Pinpoint the cell where the given text exists, returning its (x, y) midpoint coordinate. 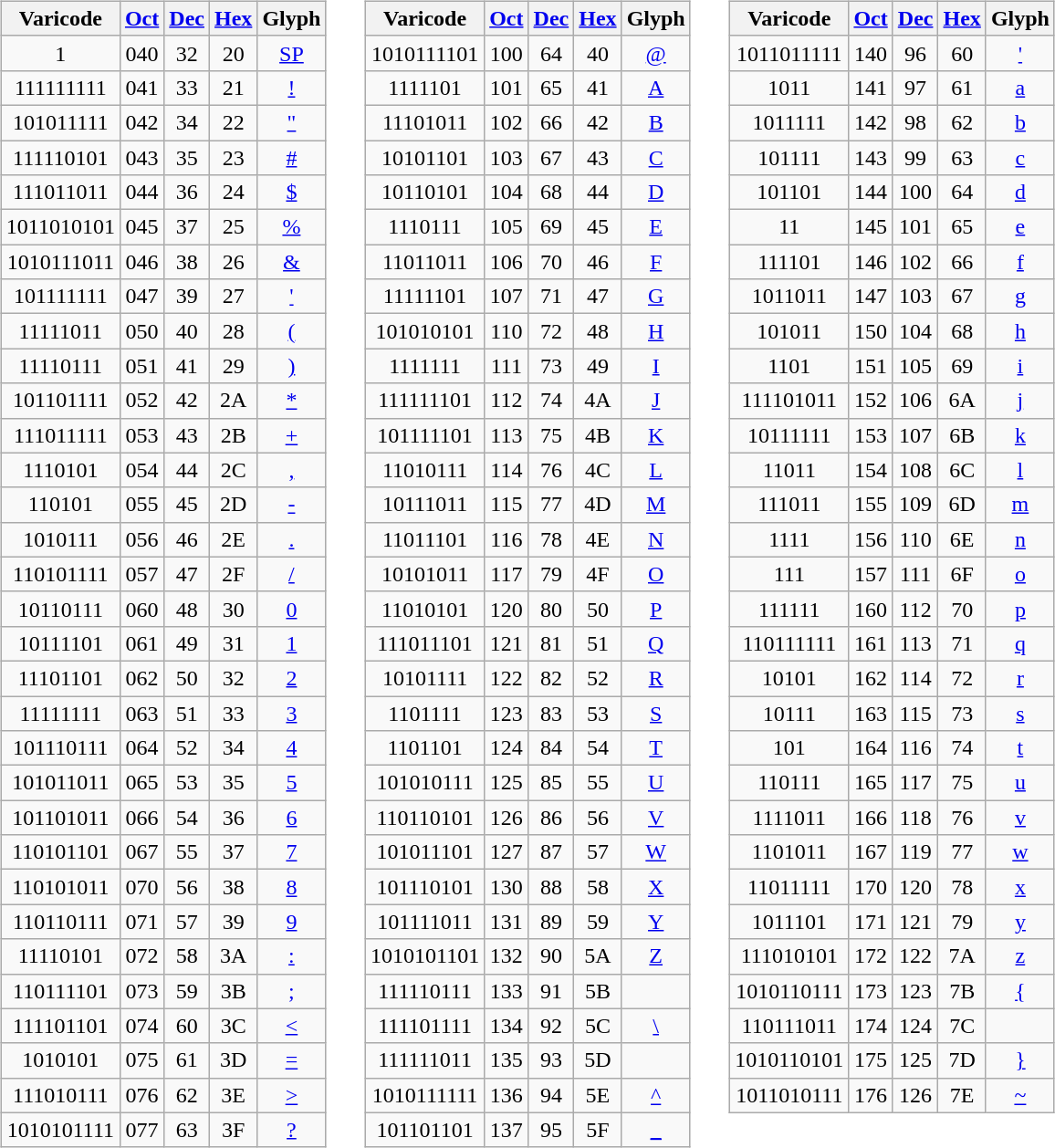
141 (871, 88)
4 (292, 748)
f (1020, 262)
175 (871, 1060)
111111111 (60, 88)
9 (292, 922)
2 (292, 678)
4F (598, 574)
89 (551, 922)
91 (551, 991)
e (1020, 227)
042 (141, 122)
90 (551, 956)
30 (234, 609)
046 (141, 262)
20 (234, 53)
88 (551, 887)
062 (141, 678)
10101011 (424, 574)
3B (234, 991)
11110111 (60, 366)
065 (141, 783)
071 (141, 922)
$ (292, 193)
073 (141, 991)
b (1020, 122)
101111011 (424, 922)
118 (915, 818)
11010111 (424, 470)
074 (141, 1026)
F (655, 262)
t (1020, 748)
( (292, 331)
Q (655, 643)
11011111 (789, 887)
x (1020, 887)
82 (551, 678)
94 (551, 1095)
? (292, 1130)
101110101 (424, 887)
} (1020, 1060)
6 (292, 818)
l (1020, 470)
066 (141, 818)
3 (292, 713)
134 (507, 1026)
101111 (789, 158)
132 (507, 956)
5D (598, 1060)
1010110101 (789, 1060)
055 (141, 505)
31 (234, 643)
163 (871, 713)
84 (551, 748)
3A (234, 956)
174 (871, 1026)
* (292, 401)
L (655, 470)
044 (141, 193)
7C (962, 1026)
10111111 (789, 435)
101101101 (424, 1130)
043 (141, 158)
/ (292, 574)
5C (598, 1026)
7E (962, 1095)
_ (655, 1130)
10110101 (424, 193)
101101111 (60, 401)
3E (234, 1095)
1011 (789, 88)
154 (871, 470)
v (1020, 818)
109 (915, 505)
j (1020, 401)
1111011 (789, 818)
6D (962, 505)
y (1020, 922)
171 (871, 922)
11010101 (424, 609)
130 (507, 887)
170 (871, 887)
1010101 (60, 1060)
136 (507, 1095)
2D (234, 505)
3C (234, 1026)
176 (871, 1095)
063 (141, 713)
101111101 (424, 435)
1101111 (424, 713)
075 (141, 1060)
n (1020, 539)
110110111 (60, 922)
w (1020, 852)
050 (141, 331)
111101111 (424, 1026)
131 (507, 922)
146 (871, 262)
167 (871, 852)
M (655, 505)
5F (598, 1130)
99 (915, 158)
^ (655, 1095)
5 (292, 783)
p (1020, 609)
111011011 (60, 193)
1101101 (424, 748)
155 (871, 505)
U (655, 783)
G (655, 297)
151 (871, 366)
23 (234, 158)
h (1020, 331)
110101 (60, 505)
2E (234, 539)
1110101 (60, 470)
6B (962, 435)
101011101 (424, 852)
< (292, 1026)
067 (141, 852)
5B (598, 991)
064 (141, 748)
061 (141, 643)
142 (871, 122)
2C (234, 470)
A (655, 88)
27 (234, 297)
127 (507, 852)
" (292, 122)
140 (871, 53)
101011111 (60, 122)
I (655, 366)
101010101 (424, 331)
28 (234, 331)
~ (1020, 1095)
101111111 (60, 297)
047 (141, 297)
7A (962, 956)
6A (962, 401)
s (1020, 713)
2A (234, 401)
86 (551, 818)
145 (871, 227)
111111011 (424, 1060)
W (655, 852)
111101101 (60, 1026)
5E (598, 1095)
0 (292, 609)
X (655, 887)
. (292, 539)
101010111 (424, 783)
111010101 (789, 956)
R (655, 678)
11111101 (424, 297)
108 (915, 470)
= (292, 1060)
077 (141, 1130)
c (1020, 158)
053 (141, 435)
045 (141, 227)
1111101 (424, 88)
1011010111 (789, 1095)
d (1020, 193)
111110101 (60, 158)
11111011 (60, 331)
111011111 (60, 435)
3F (234, 1130)
057 (141, 574)
# (292, 158)
040 (141, 53)
101011011 (60, 783)
6E (962, 539)
160 (871, 609)
a (1020, 88)
6F (962, 574)
133 (507, 991)
052 (141, 401)
85 (551, 783)
, (292, 470)
110101111 (60, 574)
O (655, 574)
119 (915, 852)
111111 (789, 609)
7 (292, 852)
26 (234, 262)
T (655, 748)
11011 (789, 470)
10111 (789, 713)
8 (292, 887)
\ (655, 1026)
S (655, 713)
N (655, 539)
152 (871, 401)
C (655, 158)
111110111 (424, 991)
072 (141, 956)
SP (292, 53)
165 (871, 783)
10110111 (60, 609)
056 (141, 539)
101101011 (60, 818)
95 (551, 1130)
k (1020, 435)
r (1020, 678)
1010111111 (424, 1095)
> (292, 1095)
110111 (789, 783)
g (1020, 297)
4C (598, 470)
110101011 (60, 887)
110111101 (60, 991)
111111101 (424, 401)
4E (598, 539)
- (292, 505)
161 (871, 643)
: (292, 956)
K (655, 435)
1101 (789, 366)
156 (871, 539)
29 (234, 366)
101110111 (60, 748)
11101101 (60, 678)
166 (871, 818)
110111111 (789, 643)
Z (655, 956)
83 (551, 713)
25 (234, 227)
24 (234, 193)
1010101111 (60, 1130)
4D (598, 505)
1011011111 (789, 53)
1111111 (424, 366)
11011011 (424, 262)
173 (871, 991)
060 (141, 609)
93 (551, 1060)
110101101 (60, 852)
051 (141, 366)
! (292, 88)
137 (507, 1130)
054 (141, 470)
Y (655, 922)
H (655, 331)
070 (141, 887)
5A (598, 956)
162 (871, 678)
4B (598, 435)
11101011 (424, 122)
10111011 (424, 505)
1110111 (424, 227)
135 (507, 1060)
D (655, 193)
1010101101 (424, 956)
@ (655, 53)
1011010101 (60, 227)
111011 (789, 505)
7D (962, 1060)
10111101 (60, 643)
1010111101 (424, 53)
) (292, 366)
11111111 (60, 713)
1010111011 (60, 262)
153 (871, 435)
10101111 (424, 678)
+ (292, 435)
111101011 (789, 401)
110110101 (424, 818)
147 (871, 297)
m (1020, 505)
101011 (789, 331)
2B (234, 435)
80 (551, 609)
3D (234, 1060)
96 (915, 53)
041 (141, 88)
1111 (789, 539)
E (655, 227)
101101 (789, 193)
{ (1020, 991)
o (1020, 574)
22 (234, 122)
172 (871, 956)
u (1020, 783)
11110101 (60, 956)
97 (915, 88)
143 (871, 158)
1011101 (789, 922)
10101101 (424, 158)
1010110111 (789, 991)
B (655, 122)
98 (915, 122)
1010111 (60, 539)
% (292, 227)
1101011 (789, 852)
81 (551, 643)
111011101 (424, 643)
2F (234, 574)
110111011 (789, 1026)
11011101 (424, 539)
164 (871, 748)
; (292, 991)
157 (871, 574)
92 (551, 1026)
87 (551, 852)
144 (871, 193)
J (655, 401)
1011011 (789, 297)
z (1020, 956)
111101 (789, 262)
7B (962, 991)
q (1020, 643)
150 (871, 331)
V (655, 818)
21 (234, 88)
10101 (789, 678)
P (655, 609)
11 (789, 227)
i (1020, 366)
076 (141, 1095)
& (292, 262)
6C (962, 470)
111010111 (60, 1095)
1011111 (789, 122)
4A (598, 401)
